Locate the cell with the specified text and output its [x, y] center coordinate. 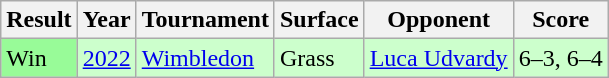
Opponent [438, 20]
Score [560, 20]
Year [106, 20]
Win [39, 58]
Tournament [205, 20]
Result [39, 20]
Surface [319, 20]
2022 [106, 58]
Grass [319, 58]
Wimbledon [205, 58]
Luca Udvardy [438, 58]
6–3, 6–4 [560, 58]
